Capture the cell that displays the provided text and extract its [X, Y] central coordinate. 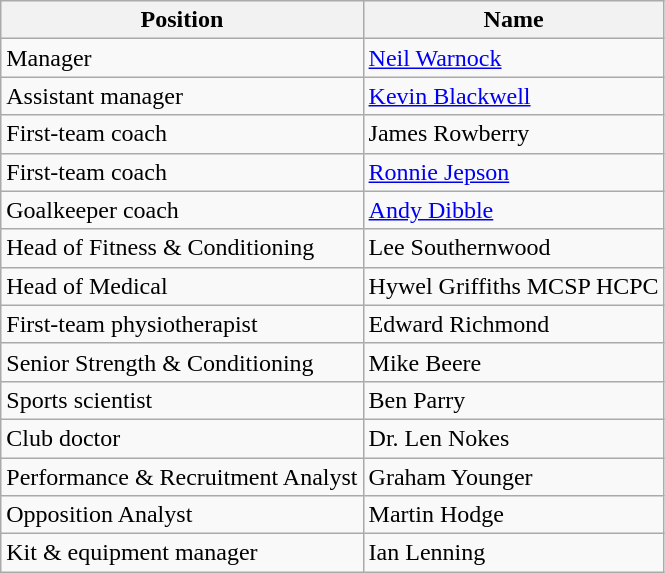
Ian Lenning [514, 553]
Head of Medical [182, 286]
Performance & Recruitment Analyst [182, 477]
Goalkeeper coach [182, 210]
Opposition Analyst [182, 515]
Mike Beere [514, 362]
Assistant manager [182, 96]
Sports scientist [182, 400]
Martin Hodge [514, 515]
Senior Strength & Conditioning [182, 362]
Edward Richmond [514, 324]
Hywel Griffiths MCSP HCPC [514, 286]
Kevin Blackwell [514, 96]
Manager [182, 58]
Name [514, 20]
Ben Parry [514, 400]
Graham Younger [514, 477]
James Rowberry [514, 134]
Neil Warnock [514, 58]
Position [182, 20]
Head of Fitness & Conditioning [182, 248]
Andy Dibble [514, 210]
Dr. Len Nokes [514, 438]
First-team physiotherapist [182, 324]
Lee Southernwood [514, 248]
Ronnie Jepson [514, 172]
Kit & equipment manager [182, 553]
Club doctor [182, 438]
